Find where the given text appears and provide that cell's center as [X, Y] coordinate. 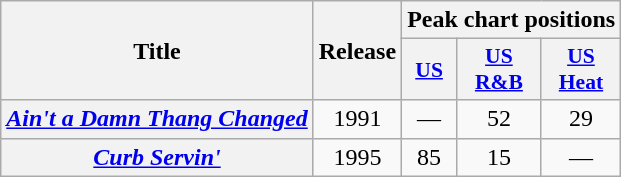
US [430, 70]
1995 [357, 157]
52 [500, 119]
1991 [357, 119]
15 [500, 157]
Title [157, 50]
Ain't a Damn Thang Changed [157, 119]
USHeat [580, 70]
29 [580, 119]
USR&B [500, 70]
Curb Servin' [157, 157]
Release [357, 50]
Peak chart positions [512, 20]
85 [430, 157]
